Return the (x, y) coordinate for the center point of the cell that contains the specified text.  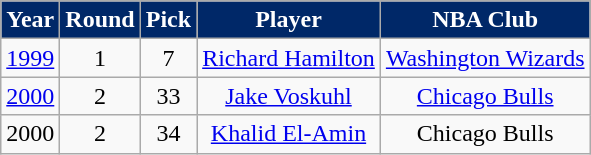
33 (168, 96)
NBA Club (485, 20)
Jake Voskuhl (289, 96)
7 (168, 58)
Richard Hamilton (289, 58)
1 (100, 58)
Pick (168, 20)
Khalid El-Amin (289, 134)
Year (30, 20)
1999 (30, 58)
34 (168, 134)
Player (289, 20)
Round (100, 20)
Washington Wizards (485, 58)
